Provide the [x, y] coordinate of the cell's center where the given text is located.  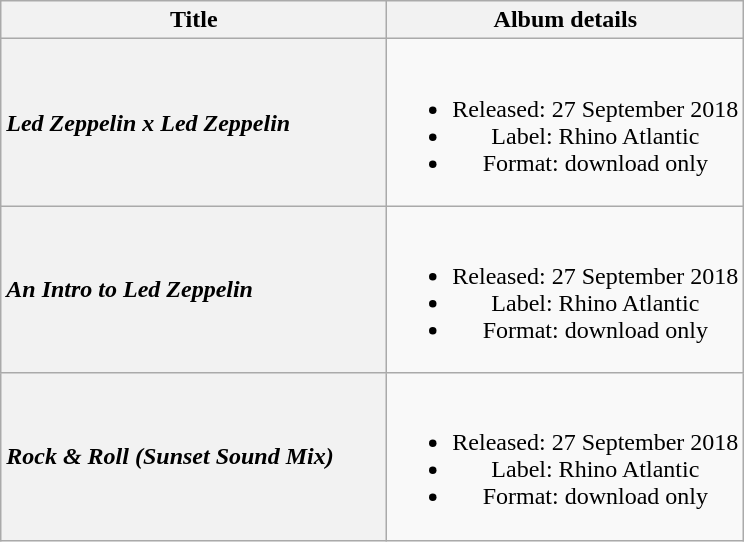
Rock & Roll (Sunset Sound Mix) [194, 456]
Title [194, 20]
Album details [566, 20]
Led Zeppelin x Led Zeppelin [194, 122]
An Intro to Led Zeppelin [194, 290]
